Pinpoint the cell where the given text exists, returning its (x, y) midpoint coordinate. 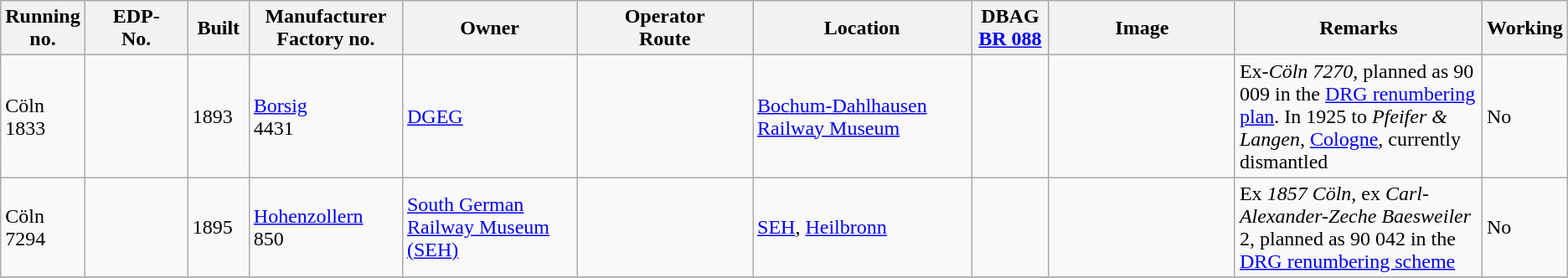
Ex-Cöln 7270, planned as 90 009 in the DRG renumbering plan. In 1925 to Pfeifer & Langen, Cologne, currently dismantled (1359, 116)
1893 (218, 116)
South German Railway Museum (SEH) (489, 228)
EDP-No. (136, 28)
SEH, Heilbronn (863, 228)
Cöln 7294 (43, 228)
Working (1524, 28)
Hohenzollern850 (325, 228)
Owner (489, 28)
DBAGBR 088 (1010, 28)
Runningno. (43, 28)
OperatorRoute (665, 28)
Bochum-Dahlhausen Railway Museum (863, 116)
ManufacturerFactory no. (325, 28)
Borsig4431 (325, 116)
Image (1142, 28)
Location (863, 28)
1895 (218, 228)
Remarks (1359, 28)
DGEG (489, 116)
Cöln 1833 (43, 116)
Ex 1857 Cöln, ex Carl-Alexander-Zeche Baesweiler 2, planned as 90 042 in the DRG renumbering scheme (1359, 228)
Built (218, 28)
